Extract the [x, y] coordinate from the center of the cell holding the provided text.  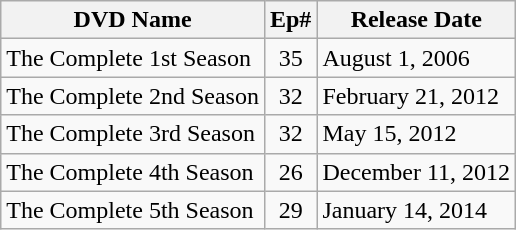
DVD Name [133, 20]
26 [290, 172]
January 14, 2014 [416, 210]
The Complete 3rd Season [133, 134]
The Complete 2nd Season [133, 96]
December 11, 2012 [416, 172]
35 [290, 58]
The Complete 5th Season [133, 210]
Release Date [416, 20]
Ep# [290, 20]
May 15, 2012 [416, 134]
February 21, 2012 [416, 96]
August 1, 2006 [416, 58]
The Complete 1st Season [133, 58]
29 [290, 210]
The Complete 4th Season [133, 172]
